Search for the cell housing the specified text and yield its (X, Y) center coordinate. 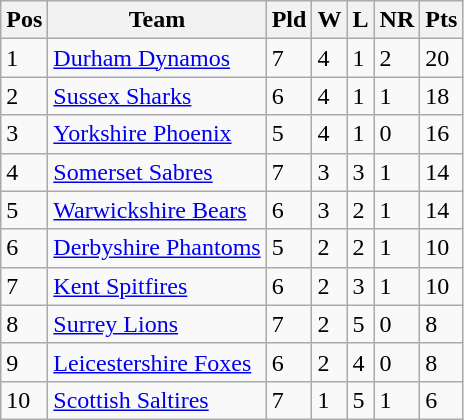
Kent Spitfires (157, 286)
Surrey Lions (157, 324)
NR (397, 20)
Scottish Saltires (157, 400)
Derbyshire Phantoms (157, 248)
Durham Dynamos (157, 58)
Team (157, 20)
16 (442, 134)
Somerset Sabres (157, 172)
20 (442, 58)
Sussex Sharks (157, 96)
Pld (289, 20)
Yorkshire Phoenix (157, 134)
Pos (24, 20)
18 (442, 96)
Leicestershire Foxes (157, 362)
Warwickshire Bears (157, 210)
W (330, 20)
9 (24, 362)
L (360, 20)
Pts (442, 20)
